Output the (x, y) coordinate of the center of the cell containing the given text.  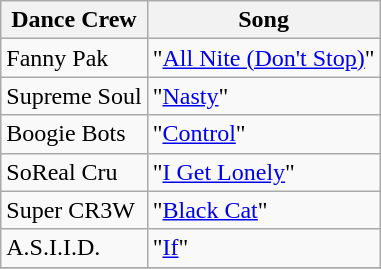
Super CR3W (74, 210)
Song (264, 20)
SoReal Cru (74, 172)
A.S.I.I.D. (74, 248)
"Black Cat" (264, 210)
Fanny Pak (74, 58)
"If" (264, 248)
"I Get Lonely" (264, 172)
"Nasty" (264, 96)
"Control" (264, 134)
Boogie Bots (74, 134)
"All Nite (Don't Stop)" (264, 58)
Supreme Soul (74, 96)
Dance Crew (74, 20)
